Search for the cell housing the specified text and yield its [X, Y] center coordinate. 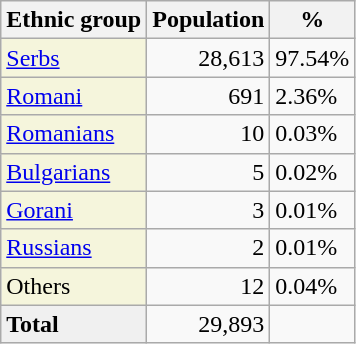
2.36% [312, 96]
5 [208, 172]
% [312, 20]
29,893 [208, 324]
Others [74, 286]
97.54% [312, 58]
Ethnic group [74, 20]
Romanians [74, 134]
Serbs [74, 58]
Gorani [74, 210]
Total [74, 324]
28,613 [208, 58]
Bulgarians [74, 172]
0.03% [312, 134]
691 [208, 96]
12 [208, 286]
Romani [74, 96]
Population [208, 20]
10 [208, 134]
2 [208, 248]
0.02% [312, 172]
Russians [74, 248]
0.04% [312, 286]
3 [208, 210]
